For the text-containing cell, return its midpoint in (X, Y) coordinate format. 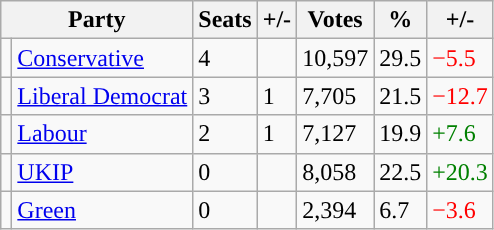
−12.7 (460, 96)
22.5 (400, 172)
Green (102, 210)
29.5 (400, 58)
2 (225, 134)
7,127 (336, 134)
10,597 (336, 58)
Labour (102, 134)
Party (97, 20)
−5.5 (460, 58)
Liberal Democrat (102, 96)
Seats (225, 20)
21.5 (400, 96)
+20.3 (460, 172)
Votes (336, 20)
Conservative (102, 58)
8,058 (336, 172)
6.7 (400, 210)
2,394 (336, 210)
19.9 (400, 134)
% (400, 20)
3 (225, 96)
7,705 (336, 96)
+7.6 (460, 134)
−3.6 (460, 210)
4 (225, 58)
UKIP (102, 172)
